Provide the [x, y] coordinate of the cell's center where the given text is located.  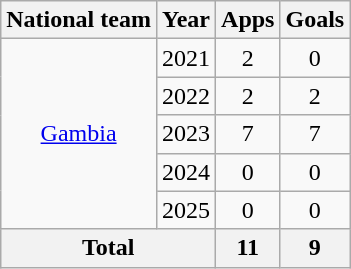
Gambia [79, 134]
2024 [186, 172]
Goals [315, 20]
National team [79, 20]
9 [315, 248]
2022 [186, 96]
2021 [186, 58]
Year [186, 20]
2025 [186, 210]
2023 [186, 134]
Total [108, 248]
11 [248, 248]
Apps [248, 20]
